Output the [x, y] coordinate of the center of the cell containing the given text.  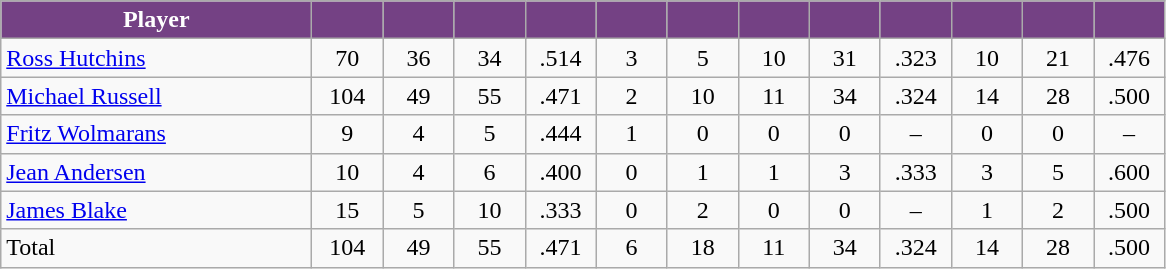
.476 [1130, 58]
.444 [560, 134]
36 [418, 58]
Fritz Wolmarans [156, 134]
.514 [560, 58]
.400 [560, 172]
70 [348, 58]
.600 [1130, 172]
James Blake [156, 210]
Michael Russell [156, 96]
Ross Hutchins [156, 58]
.323 [916, 58]
18 [702, 248]
Jean Andersen [156, 172]
31 [844, 58]
Player [156, 20]
21 [1058, 58]
15 [348, 210]
9 [348, 134]
Total [156, 248]
